Return the [X, Y] coordinate for the center point of the cell that contains the specified text.  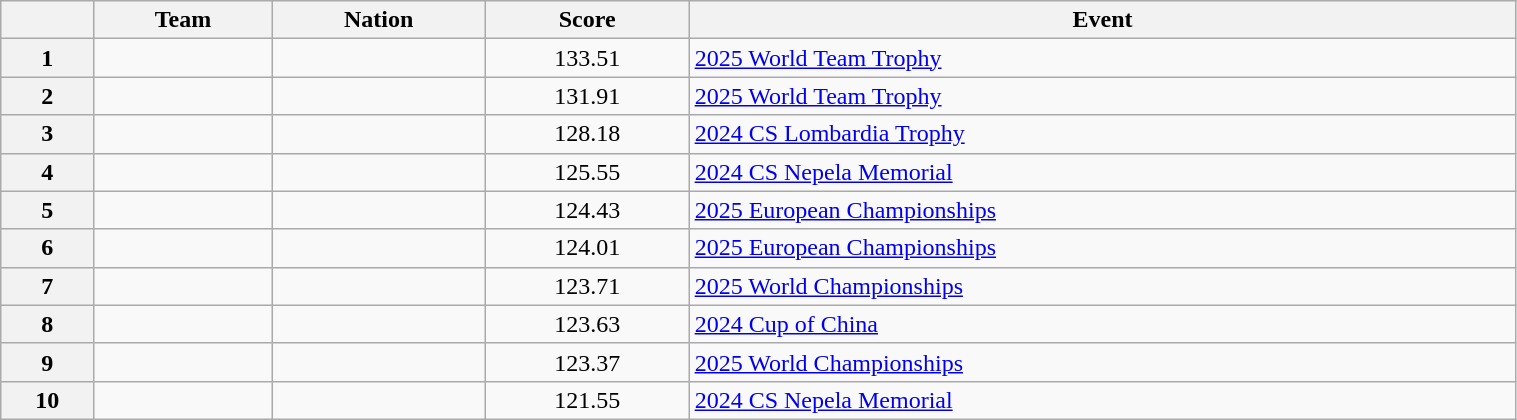
Nation [378, 20]
123.37 [587, 362]
Team [184, 20]
128.18 [587, 134]
8 [48, 324]
2 [48, 96]
131.91 [587, 96]
3 [48, 134]
9 [48, 362]
5 [48, 210]
6 [48, 248]
Event [1102, 20]
124.01 [587, 248]
10 [48, 400]
Score [587, 20]
1 [48, 58]
7 [48, 286]
123.63 [587, 324]
2024 CS Lombardia Trophy [1102, 134]
4 [48, 172]
124.43 [587, 210]
2024 Cup of China [1102, 324]
133.51 [587, 58]
121.55 [587, 400]
123.71 [587, 286]
125.55 [587, 172]
